Return the (X, Y) coordinate for the center point of the cell that contains the specified text.  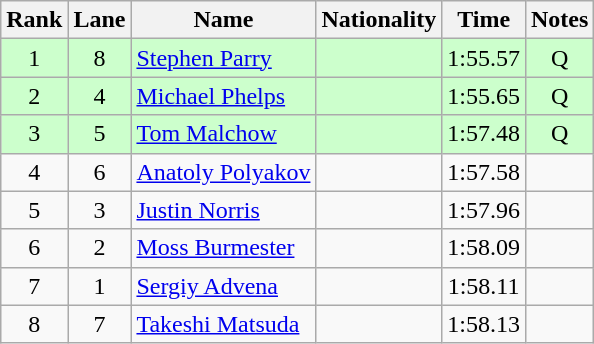
1:58.09 (484, 248)
Anatoly Polyakov (224, 172)
Tom Malchow (224, 134)
Time (484, 20)
1:57.96 (484, 210)
Lane (100, 20)
1:58.13 (484, 324)
Sergiy Advena (224, 286)
1:58.11 (484, 286)
Notes (559, 20)
Rank (34, 20)
1:55.57 (484, 58)
Moss Burmester (224, 248)
1:55.65 (484, 96)
1:57.48 (484, 134)
Michael Phelps (224, 96)
Stephen Parry (224, 58)
Name (224, 20)
Nationality (379, 20)
Takeshi Matsuda (224, 324)
1:57.58 (484, 172)
Justin Norris (224, 210)
